Determine the (X, Y) coordinate at the center of the cell enclosing the given text.  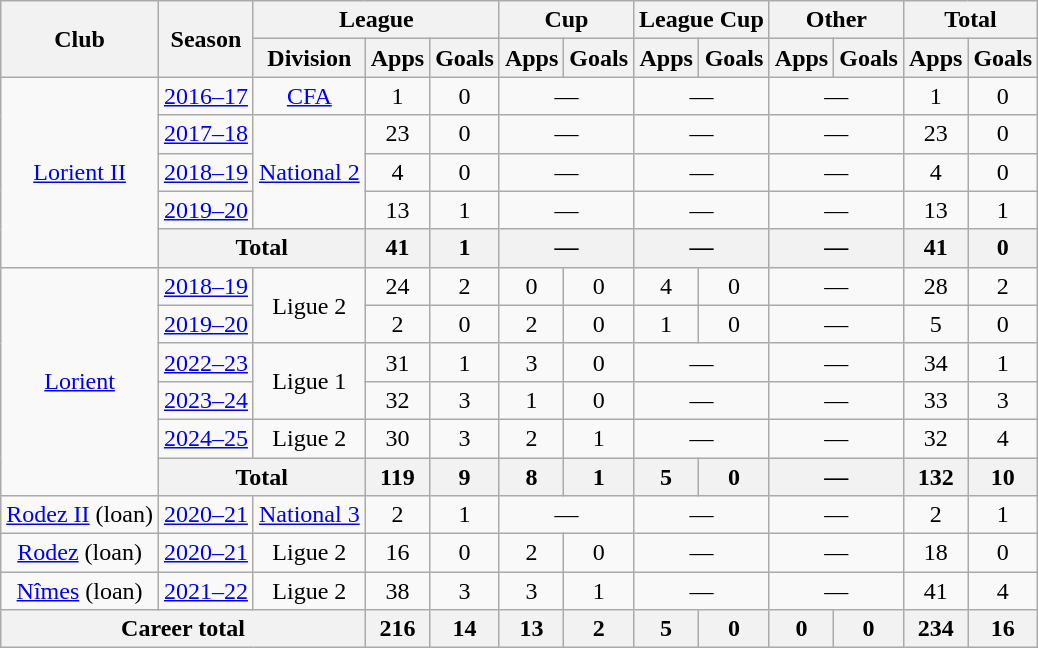
CFA (309, 96)
38 (397, 591)
2024–25 (206, 438)
2016–17 (206, 96)
Other (836, 20)
18 (935, 553)
30 (397, 438)
10 (1003, 477)
31 (397, 362)
National 3 (309, 515)
8 (531, 477)
2017–18 (206, 134)
Rodez (loan) (80, 553)
234 (935, 629)
Nîmes (loan) (80, 591)
Club (80, 39)
Rodez II (loan) (80, 515)
34 (935, 362)
132 (935, 477)
14 (465, 629)
33 (935, 400)
119 (397, 477)
Season (206, 39)
Division (309, 58)
Lorient II (80, 172)
National 2 (309, 172)
Cup (566, 20)
Lorient (80, 381)
Ligue 1 (309, 381)
24 (397, 286)
9 (465, 477)
216 (397, 629)
28 (935, 286)
2023–24 (206, 400)
2021–22 (206, 591)
2022–23 (206, 362)
Career total (183, 629)
League Cup (702, 20)
League (376, 20)
